Return [x, y] of the center of cell containing provided text 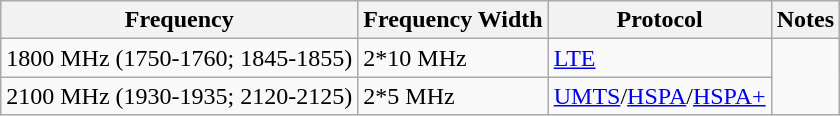
2*5 MHz [453, 96]
2100 MHz (1930-1935; 2120-2125) [180, 96]
Frequency Width [453, 20]
Frequency [180, 20]
UMTS/HSPA/HSPA+ [660, 96]
LTE [660, 58]
Notes [805, 20]
2*10 MHz [453, 58]
Protocol [660, 20]
1800 MHz (1750-1760; 1845-1855) [180, 58]
